Return (x, y) of the center of cell containing provided text 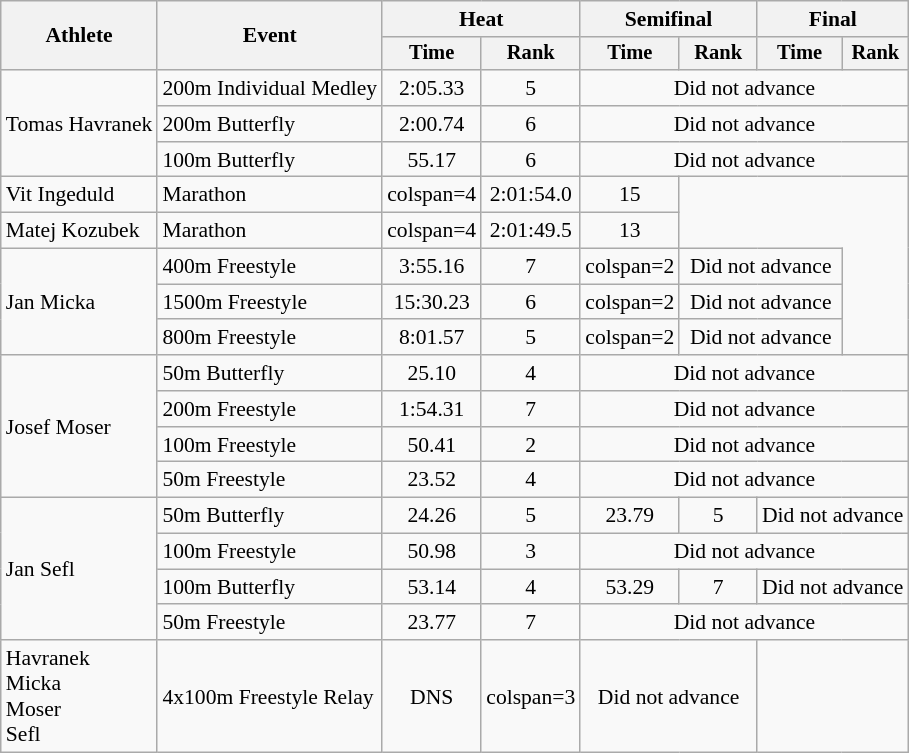
200m Butterfly (270, 124)
Semifinal (668, 19)
55.17 (432, 160)
Event (270, 36)
53.14 (432, 587)
8:01.57 (432, 338)
3:55.16 (432, 267)
25.10 (432, 373)
2 (530, 445)
2:00.74 (432, 124)
Matej Kozubek (80, 231)
23.77 (432, 623)
colspan=3 (530, 696)
DNS (432, 696)
Josef Moser (80, 426)
200m Freestyle (270, 409)
1:54.31 (432, 409)
Athlete (80, 36)
800m Freestyle (270, 338)
15:30.23 (432, 302)
2:05.33 (432, 88)
13 (630, 231)
200m Individual Medley (270, 88)
Heat (481, 19)
23.79 (630, 516)
53.29 (630, 587)
1500m Freestyle (270, 302)
24.26 (432, 516)
2:01:54.0 (530, 195)
400m Freestyle (270, 267)
50.41 (432, 445)
2:01:49.5 (530, 231)
4x100m Freestyle Relay (270, 696)
Tomas Havranek (80, 124)
Jan Micka (80, 302)
15 (630, 195)
3 (530, 552)
50.98 (432, 552)
Final (833, 19)
Vit Ingeduld (80, 195)
Jan Sefl (80, 569)
23.52 (432, 480)
HavranekMickaMoserSefl (80, 696)
